Find where the given text appears and provide that cell's center as [x, y] coordinate. 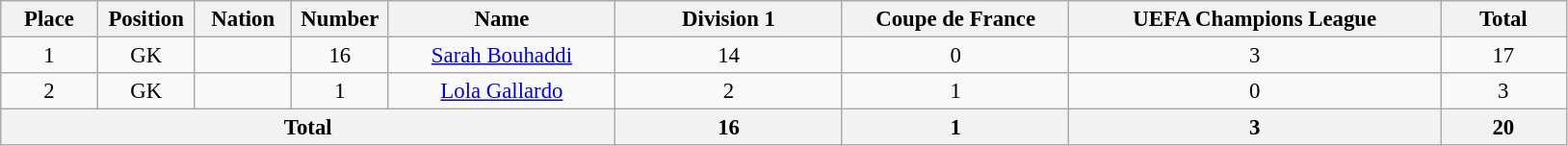
Position [146, 19]
Lola Gallardo [502, 91]
Coupe de France [955, 19]
Name [502, 19]
Sarah Bouhaddi [502, 56]
14 [729, 56]
UEFA Champions League [1255, 19]
Nation [243, 19]
20 [1504, 128]
17 [1504, 56]
Division 1 [729, 19]
Place [50, 19]
Number [341, 19]
